Locate the cell with the specified text and output its [x, y] center coordinate. 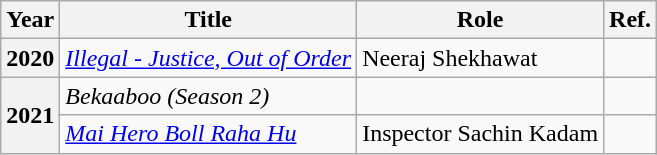
2020 [30, 58]
Ref. [630, 20]
Year [30, 20]
Mai Hero Boll Raha Hu [208, 134]
Illegal - Justice, Out of Order [208, 58]
Role [480, 20]
Neeraj Shekhawat [480, 58]
Bekaaboo (Season 2) [208, 96]
Title [208, 20]
Inspector Sachin Kadam [480, 134]
2021 [30, 115]
